Extract the [X, Y] coordinate from the center of the cell holding the provided text.  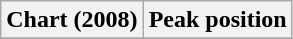
Chart (2008) [72, 20]
Peak position [218, 20]
